Return the (x, y) coordinate for the center point of the cell that contains the specified text.  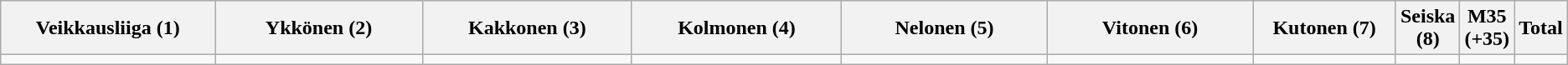
Kolmonen (4) (736, 28)
Vitonen (6) (1149, 28)
Kakkonen (3) (527, 28)
M35 (+35) (1488, 28)
Ykkönen (2) (319, 28)
Total (1541, 28)
Veikkausliiga (1) (108, 28)
Nelonen (5) (945, 28)
Kutonen (7) (1325, 28)
Seiska (8) (1427, 28)
